From the cell containing the given text, extract its center point as [X, Y] coordinate. 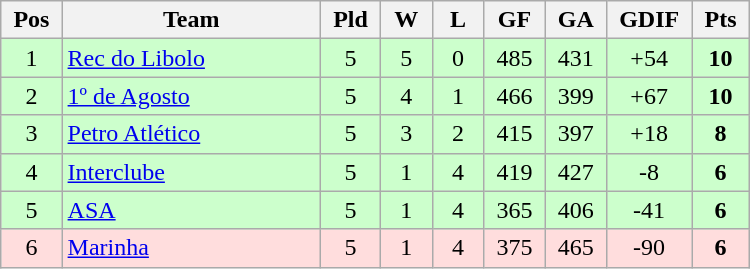
+18 [648, 134]
375 [514, 248]
431 [576, 58]
ASA [191, 210]
Pld [351, 20]
Pts [720, 20]
Petro Atlético [191, 134]
L [458, 20]
Team [191, 20]
-41 [648, 210]
8 [720, 134]
485 [514, 58]
466 [514, 96]
W [407, 20]
419 [514, 172]
Interclube [191, 172]
0 [458, 58]
365 [514, 210]
406 [576, 210]
+67 [648, 96]
GDIF [648, 20]
1º de Agosto [191, 96]
Marinha [191, 248]
397 [576, 134]
415 [514, 134]
+54 [648, 58]
Pos [32, 20]
427 [576, 172]
GA [576, 20]
GF [514, 20]
-90 [648, 248]
Rec do Libolo [191, 58]
399 [576, 96]
465 [576, 248]
-8 [648, 172]
